Scan for the cell matching the given text and deliver its [x, y] coordinate at center. 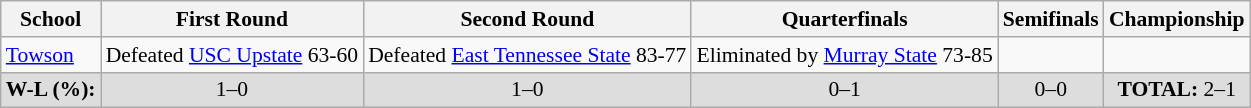
Towson [51, 55]
First Round [232, 19]
0–1 [844, 90]
Semifinals [1051, 19]
Quarterfinals [844, 19]
Championship [1177, 19]
Defeated USC Upstate 63-60 [232, 55]
Second Round [527, 19]
TOTAL: 2–1 [1177, 90]
W-L (%): [51, 90]
School [51, 19]
Defeated East Tennessee State 83-77 [527, 55]
Eliminated by Murray State 73-85 [844, 55]
0–0 [1051, 90]
